Pinpoint the cell where the given text exists, returning its (x, y) midpoint coordinate. 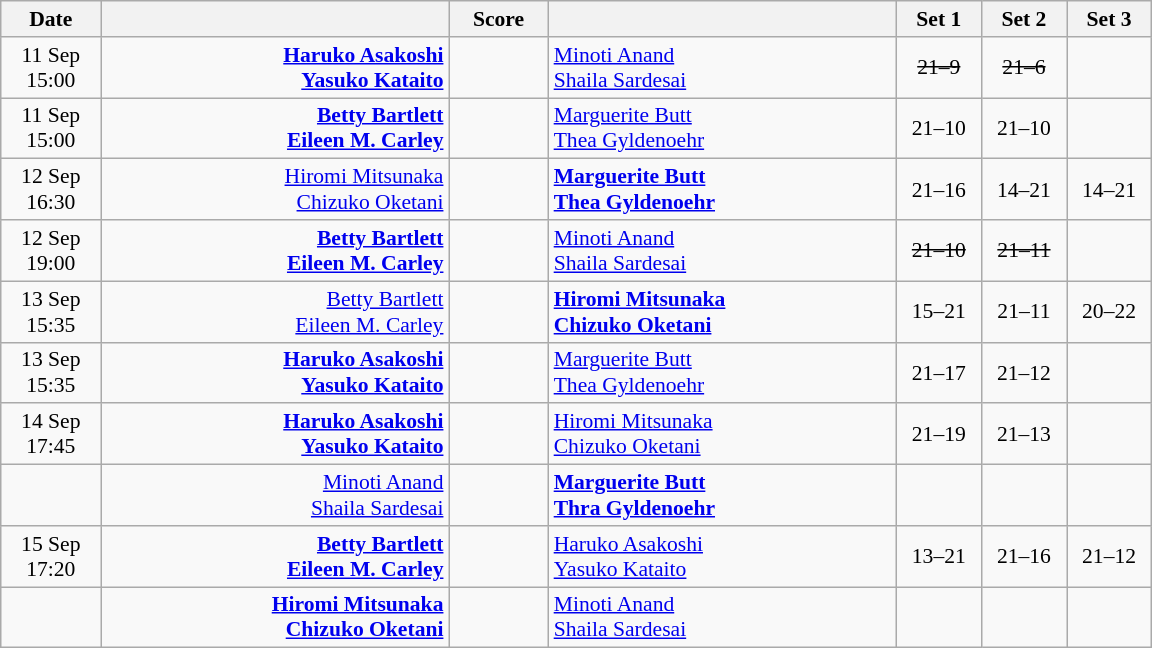
21–13 (1024, 434)
Marguerite Butt Thra Gyldenoehr (723, 496)
Set 1 (938, 19)
21–17 (938, 372)
20–22 (1108, 312)
21–9 (938, 68)
12 Sep19:00 (51, 250)
13–21 (938, 556)
15 Sep17:20 (51, 556)
21–19 (938, 434)
12 Sep16:30 (51, 190)
15–21 (938, 312)
21–6 (1024, 68)
Set 3 (1108, 19)
Set 2 (1024, 19)
Score (498, 19)
14 Sep17:45 (51, 434)
Date (51, 19)
